Find where the given text appears and provide that cell's center as [X, Y] coordinate. 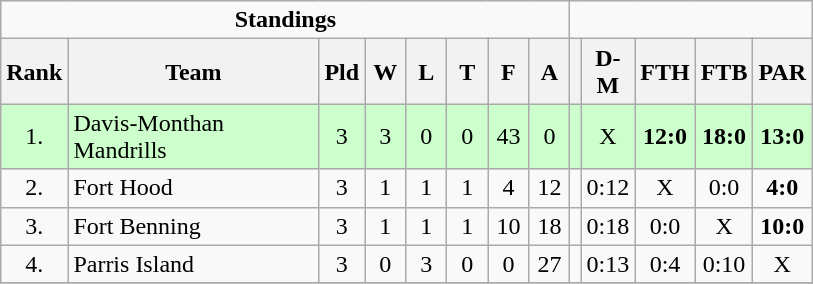
27 [550, 264]
4 [508, 188]
F [508, 72]
Fort Hood [194, 188]
43 [508, 136]
Fort Benning [194, 226]
FTB [724, 72]
10:0 [782, 226]
Standings [286, 20]
13:0 [782, 136]
4. [34, 264]
10 [508, 226]
Team [194, 72]
W [386, 72]
12 [550, 188]
Parris Island [194, 264]
18 [550, 226]
3. [34, 226]
0:10 [724, 264]
Pld [342, 72]
FTH [665, 72]
18:0 [724, 136]
0:18 [608, 226]
Rank [34, 72]
A [550, 72]
PAR [782, 72]
1. [34, 136]
0:13 [608, 264]
4:0 [782, 188]
D-M [608, 72]
Davis-Monthan Mandrills [194, 136]
L [426, 72]
12:0 [665, 136]
T [468, 72]
0:4 [665, 264]
0:12 [608, 188]
2. [34, 188]
